Detect which cell encompasses the target text, then output its (X, Y) center coordinate. 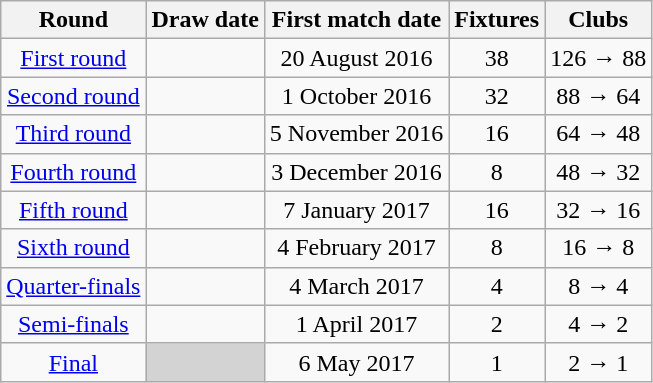
First match date (356, 20)
1 April 2017 (356, 324)
Third round (74, 134)
Final (74, 362)
4 February 2017 (356, 248)
1 October 2016 (356, 96)
126 → 88 (598, 58)
2 → 1 (598, 362)
6 May 2017 (356, 362)
8 → 4 (598, 286)
38 (497, 58)
4 (497, 286)
1 (497, 362)
88 → 64 (598, 96)
48 → 32 (598, 172)
Semi-finals (74, 324)
16 → 8 (598, 248)
Second round (74, 96)
7 January 2017 (356, 210)
32 → 16 (598, 210)
First round (74, 58)
Clubs (598, 20)
3 December 2016 (356, 172)
Fourth round (74, 172)
4 March 2017 (356, 286)
2 (497, 324)
Draw date (205, 20)
Sixth round (74, 248)
32 (497, 96)
64 → 48 (598, 134)
Quarter-finals (74, 286)
Fixtures (497, 20)
5 November 2016 (356, 134)
20 August 2016 (356, 58)
4 → 2 (598, 324)
Round (74, 20)
Fifth round (74, 210)
